Extract the [X, Y] coordinate from the center of the cell holding the provided text.  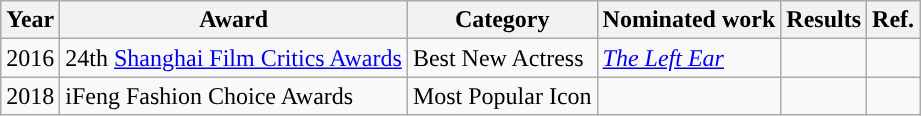
Award [234, 20]
24th Shanghai Film Critics Awards [234, 58]
Most Popular Icon [502, 96]
Year [30, 20]
Category [502, 20]
Results [824, 20]
The Left Ear [689, 58]
Best New Actress [502, 58]
iFeng Fashion Choice Awards [234, 96]
2016 [30, 58]
2018 [30, 96]
Ref. [894, 20]
Nominated work [689, 20]
